Pinpoint the cell where the given text exists, returning its (x, y) midpoint coordinate. 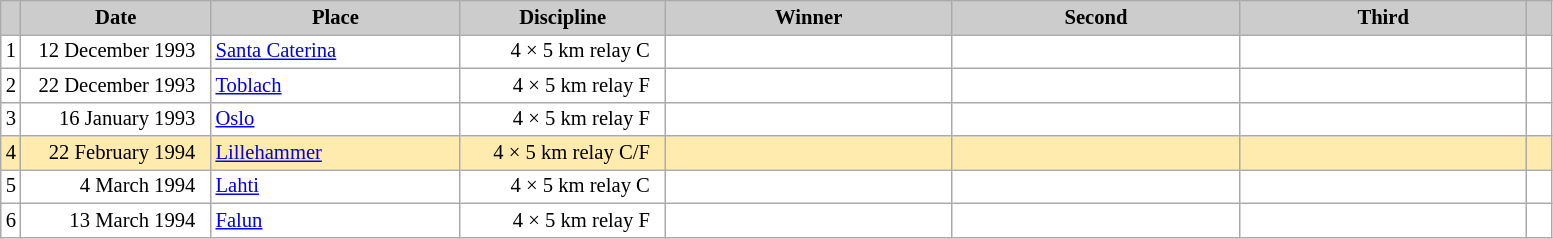
Toblach (336, 85)
Santa Caterina (336, 51)
Lahti (336, 186)
Discipline (562, 17)
Lillehammer (336, 153)
Second (1096, 17)
3 (11, 119)
Date (116, 17)
1 (11, 51)
22 February 1994 (116, 153)
13 March 1994 (116, 220)
4 March 1994 (116, 186)
22 December 1993 (116, 85)
12 December 1993 (116, 51)
16 January 1993 (116, 119)
Oslo (336, 119)
Winner (808, 17)
4 (11, 153)
Place (336, 17)
4 × 5 km relay C/F (562, 153)
Falun (336, 220)
Third (1384, 17)
6 (11, 220)
2 (11, 85)
5 (11, 186)
